Locate the cell with the specified text and output its [x, y] center coordinate. 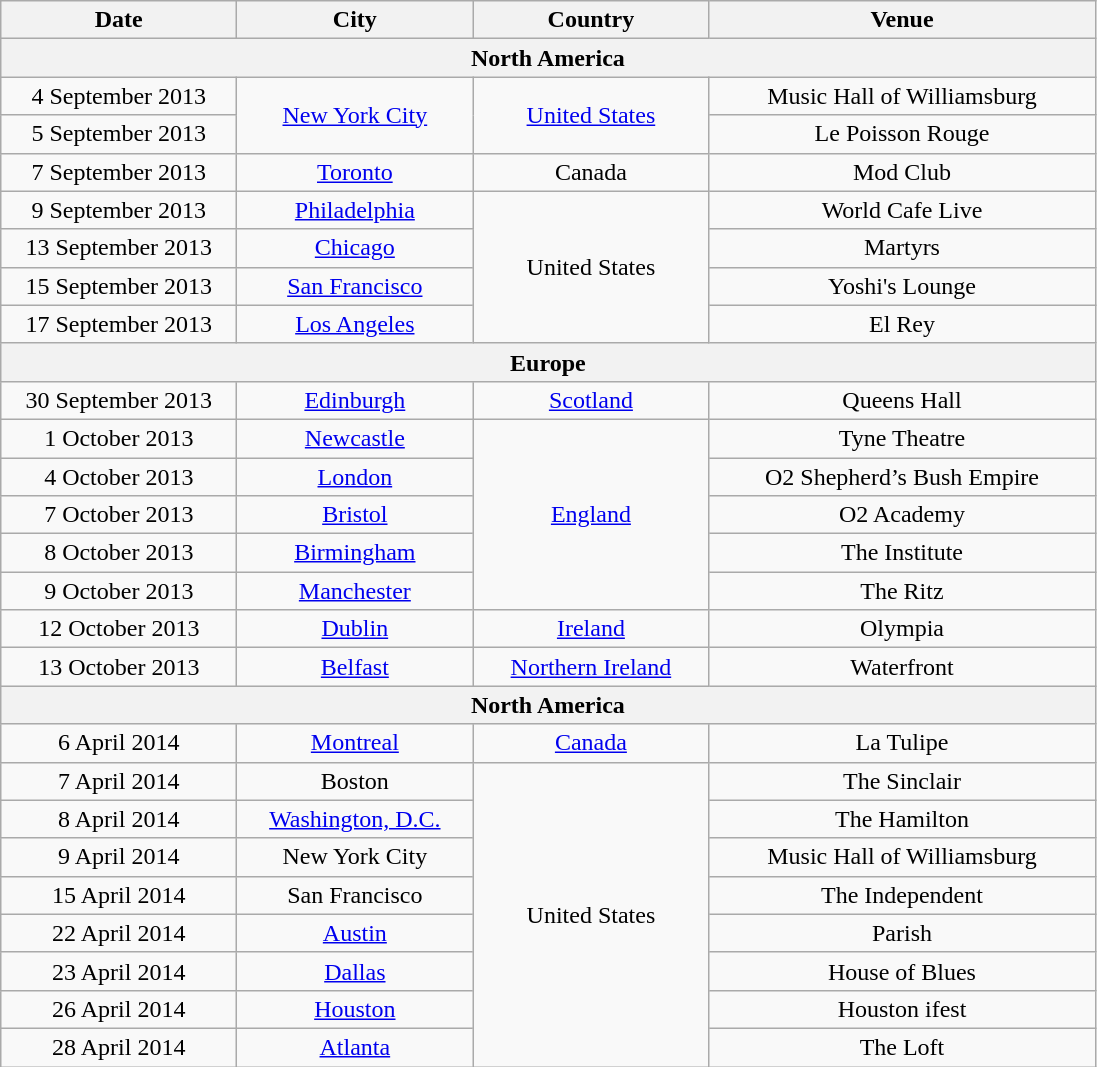
8 April 2014 [119, 819]
28 April 2014 [119, 1047]
Waterfront [902, 667]
Washington, D.C. [355, 819]
4 September 2013 [119, 96]
O2 Academy [902, 515]
O2 Shepherd’s Bush Empire [902, 477]
La Tulipe [902, 743]
7 April 2014 [119, 781]
Queens Hall [902, 400]
Newcastle [355, 438]
15 April 2014 [119, 895]
9 September 2013 [119, 210]
7 September 2013 [119, 172]
The Sinclair [902, 781]
5 September 2013 [119, 134]
1 October 2013 [119, 438]
World Cafe Live [902, 210]
House of Blues [902, 971]
Birmingham [355, 553]
The Independent [902, 895]
London [355, 477]
Venue [902, 20]
15 September 2013 [119, 286]
Parish [902, 933]
Manchester [355, 591]
The Loft [902, 1047]
Mod Club [902, 172]
City [355, 20]
Olympia [902, 629]
The Hamilton [902, 819]
9 April 2014 [119, 857]
22 April 2014 [119, 933]
Tyne Theatre [902, 438]
The Institute [902, 553]
26 April 2014 [119, 1009]
Houston [355, 1009]
30 September 2013 [119, 400]
Houston ifest [902, 1009]
Scotland [591, 400]
Belfast [355, 667]
Europe [548, 362]
Dublin [355, 629]
England [591, 514]
4 October 2013 [119, 477]
Ireland [591, 629]
Toronto [355, 172]
9 October 2013 [119, 591]
The Ritz [902, 591]
Country [591, 20]
13 September 2013 [119, 248]
6 April 2014 [119, 743]
Philadelphia [355, 210]
El Rey [902, 324]
7 October 2013 [119, 515]
Edinburgh [355, 400]
Atlanta [355, 1047]
Le Poisson Rouge [902, 134]
Austin [355, 933]
Martyrs [902, 248]
Boston [355, 781]
8 October 2013 [119, 553]
Bristol [355, 515]
13 October 2013 [119, 667]
Chicago [355, 248]
Yoshi's Lounge [902, 286]
23 April 2014 [119, 971]
17 September 2013 [119, 324]
12 October 2013 [119, 629]
Date [119, 20]
Los Angeles [355, 324]
Montreal [355, 743]
Dallas [355, 971]
Northern Ireland [591, 667]
